Extract the (X, Y) coordinate from the center of the cell holding the provided text.  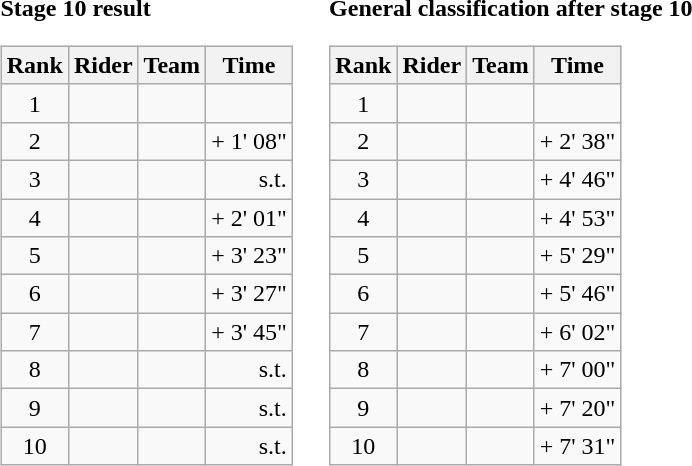
+ 7' 31" (578, 446)
+ 6' 02" (578, 332)
+ 3' 23" (250, 256)
+ 4' 53" (578, 217)
+ 3' 27" (250, 294)
+ 2' 01" (250, 217)
+ 1' 08" (250, 141)
+ 4' 46" (578, 179)
+ 7' 20" (578, 408)
+ 5' 46" (578, 294)
+ 3' 45" (250, 332)
+ 2' 38" (578, 141)
+ 7' 00" (578, 370)
+ 5' 29" (578, 256)
